For the text-containing cell, return its midpoint in (X, Y) coordinate format. 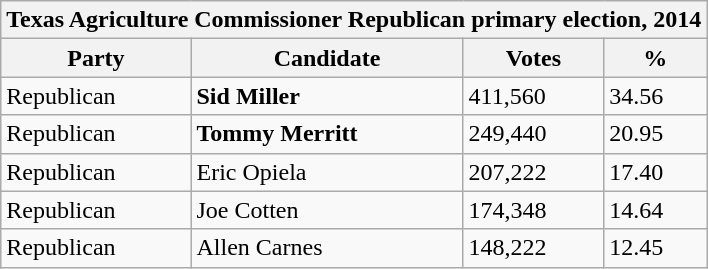
12.45 (656, 248)
148,222 (534, 248)
249,440 (534, 134)
Candidate (327, 58)
Joe Cotten (327, 210)
Tommy Merritt (327, 134)
207,222 (534, 172)
% (656, 58)
Sid Miller (327, 96)
Votes (534, 58)
Allen Carnes (327, 248)
Texas Agriculture Commissioner Republican primary election, 2014 (354, 20)
17.40 (656, 172)
20.95 (656, 134)
411,560 (534, 96)
Eric Opiela (327, 172)
14.64 (656, 210)
34.56 (656, 96)
Party (96, 58)
174,348 (534, 210)
